Locate the cell with the specified text and output its (x, y) center coordinate. 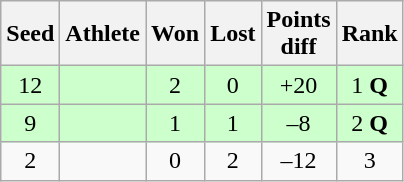
–8 (298, 123)
Pointsdiff (298, 34)
2 Q (370, 123)
Athlete (103, 34)
9 (30, 123)
–12 (298, 161)
Seed (30, 34)
Won (176, 34)
1 Q (370, 85)
Rank (370, 34)
Lost (233, 34)
12 (30, 85)
+20 (298, 85)
3 (370, 161)
